Output the [X, Y] coordinate of the center of the cell containing the given text.  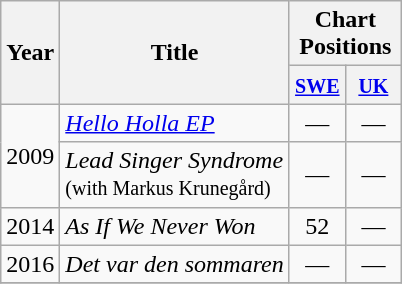
2009 [30, 156]
SWE [317, 85]
Lead Singer Syndrome (with Markus Krunegård) [174, 174]
2014 [30, 226]
As If We Never Won [174, 226]
Det var den sommaren [174, 264]
52 [317, 226]
UK [373, 85]
Hello Holla EP [174, 123]
2016 [30, 264]
Chart Positions [345, 34]
Title [174, 52]
Year [30, 52]
